Search for the cell housing the specified text and yield its (x, y) center coordinate. 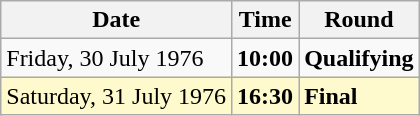
10:00 (266, 58)
Final (359, 96)
Saturday, 31 July 1976 (116, 96)
Round (359, 20)
Qualifying (359, 58)
Friday, 30 July 1976 (116, 58)
16:30 (266, 96)
Date (116, 20)
Time (266, 20)
